For the text-containing cell, return its midpoint in (X, Y) coordinate format. 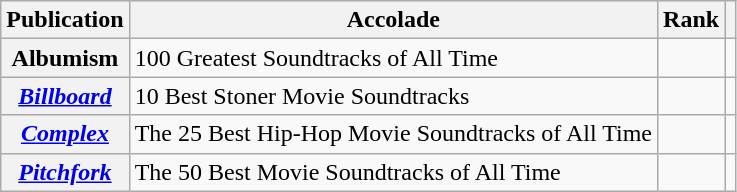
Rank (692, 20)
Albumism (65, 58)
Pitchfork (65, 172)
Complex (65, 134)
Accolade (393, 20)
Publication (65, 20)
The 50 Best Movie Soundtracks of All Time (393, 172)
100 Greatest Soundtracks of All Time (393, 58)
Billboard (65, 96)
The 25 Best Hip-Hop Movie Soundtracks of All Time (393, 134)
10 Best Stoner Movie Soundtracks (393, 96)
